Search for the cell housing the specified text and yield its (x, y) center coordinate. 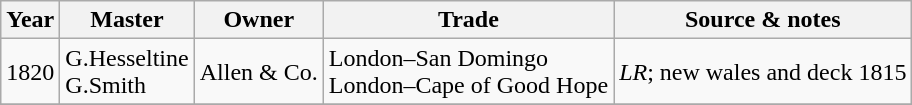
G.HesseltineG.Smith (127, 72)
Owner (258, 20)
Trade (468, 20)
Year (30, 20)
1820 (30, 72)
Source & notes (763, 20)
London–San DomingoLondon–Cape of Good Hope (468, 72)
Allen & Co. (258, 72)
Master (127, 20)
LR; new wales and deck 1815 (763, 72)
